Capture the cell that displays the provided text and extract its (x, y) central coordinate. 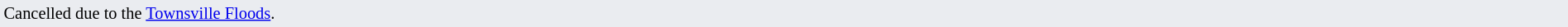
Cancelled due to the Townsville Floods. (784, 13)
